Find where the given text appears and provide that cell's center as [x, y] coordinate. 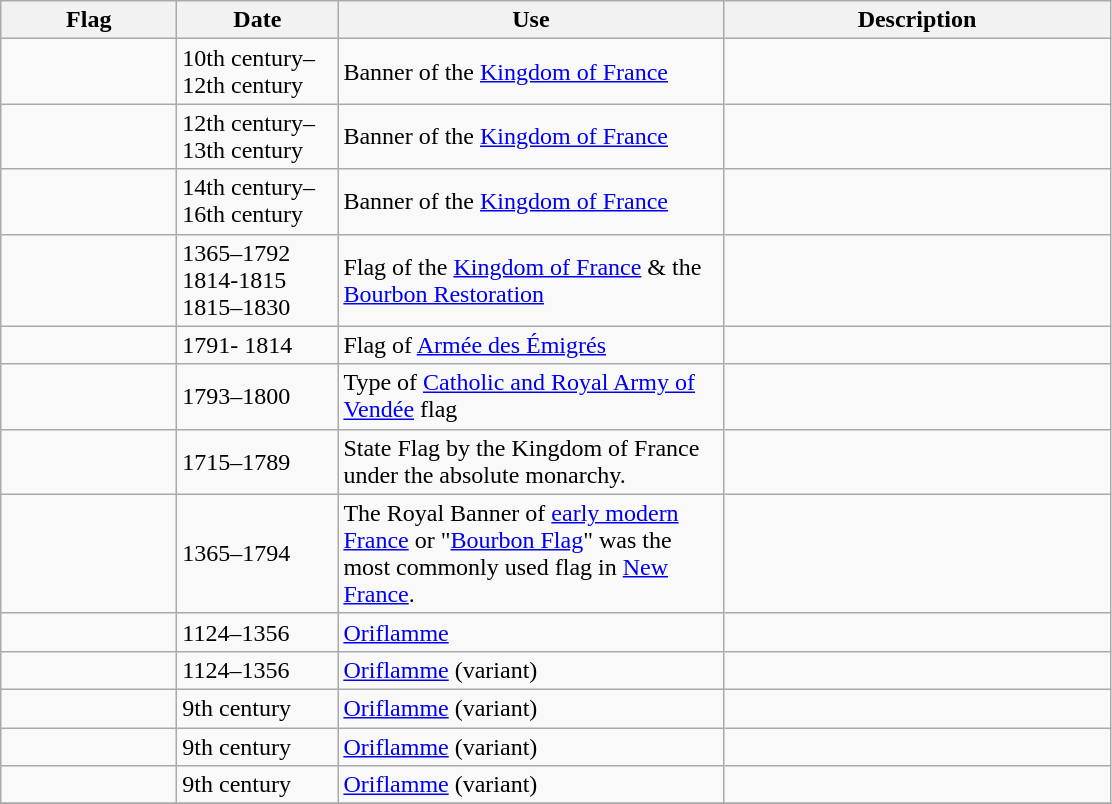
1365–17921814-1815 1815–1830 [258, 280]
State Flag by the Kingdom of France under the absolute monarchy. [531, 462]
Flag [89, 20]
Type of Catholic and Royal Army of Vendée flag [531, 396]
1791- 1814 [258, 345]
1793–1800 [258, 396]
Oriflamme [531, 632]
14th century–16th century [258, 202]
Flag of Armée des Émigrés [531, 345]
10th century–12th century [258, 72]
Flag of the Kingdom of France & the Bourbon Restoration [531, 280]
The Royal Banner of early modern France or "Bourbon Flag" was the most commonly used flag in New France. [531, 554]
Description [917, 20]
1365–1794 [258, 554]
Use [531, 20]
1715–1789 [258, 462]
Date [258, 20]
12th century–13th century [258, 136]
